For the text-containing cell, return its midpoint in [X, Y] coordinate format. 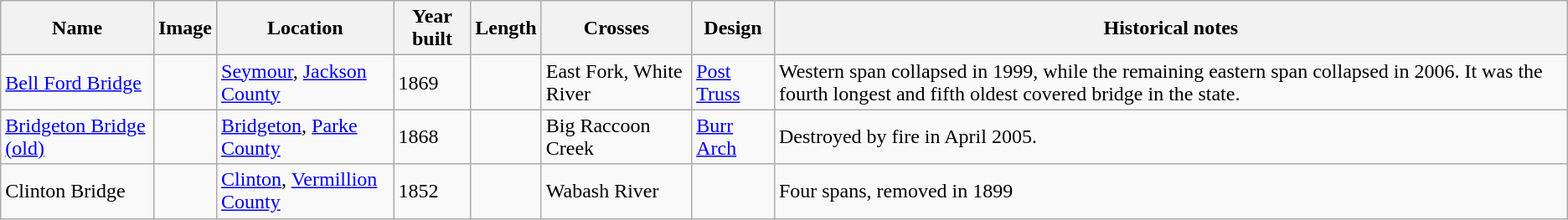
Burr Arch [734, 137]
Design [734, 28]
Big Raccoon Creek [616, 137]
Name [77, 28]
Four spans, removed in 1899 [1171, 191]
Bridgeton Bridge (old) [77, 137]
Bell Ford Bridge [77, 82]
Image [184, 28]
Clinton Bridge [77, 191]
East Fork, White River [616, 82]
Location [306, 28]
1869 [432, 82]
Clinton, Vermillion County [306, 191]
Bridgeton, Parke County [306, 137]
Wabash River [616, 191]
Length [506, 28]
Seymour, Jackson County [306, 82]
1868 [432, 137]
Crosses [616, 28]
1852 [432, 191]
Destroyed by fire in April 2005. [1171, 137]
Post Truss [734, 82]
Year built [432, 28]
Historical notes [1171, 28]
